Determine the (X, Y) coordinate at the center of the cell enclosing the given text.  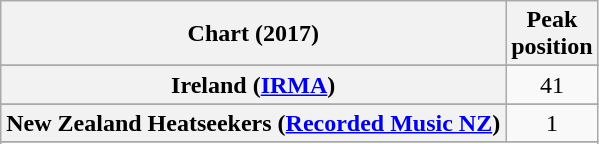
Chart (2017) (254, 34)
41 (552, 85)
Ireland (IRMA) (254, 85)
New Zealand Heatseekers (Recorded Music NZ) (254, 123)
Peak position (552, 34)
1 (552, 123)
